Return the (X, Y) coordinate for the center point of the cell that contains the specified text.  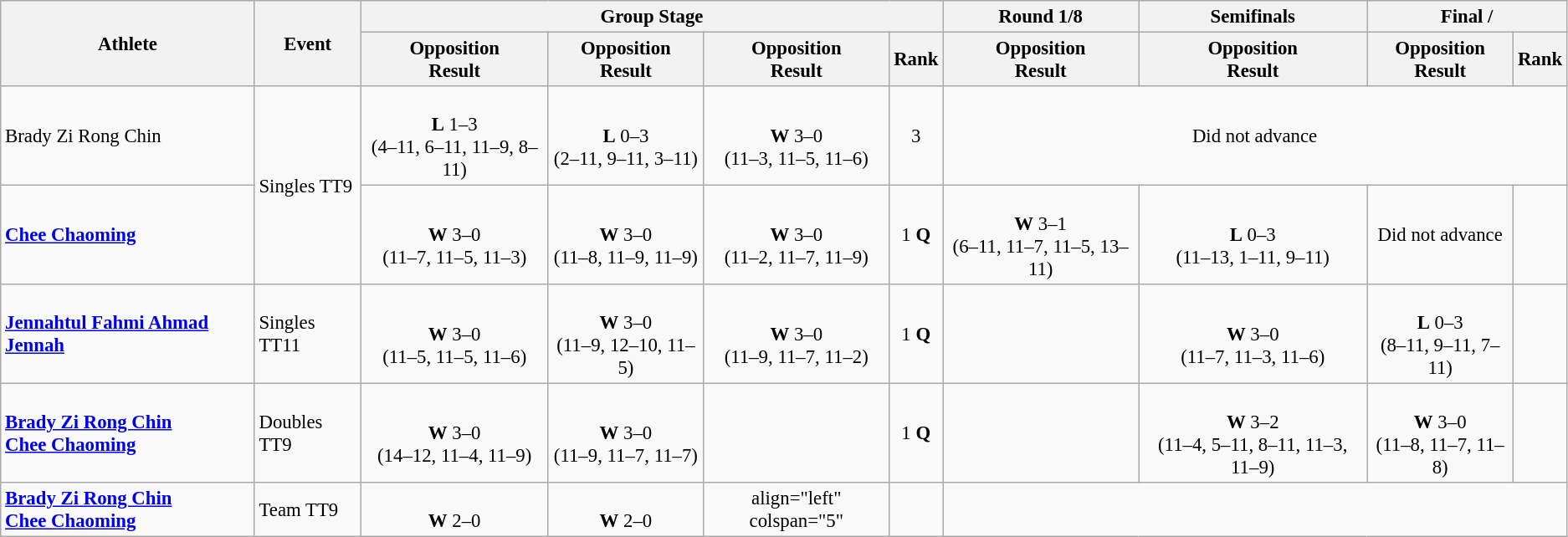
W 3–1(6–11, 11–7, 11–5, 13–11) (1041, 236)
Event (308, 43)
W 3–0(11–9, 11–7, 11–7) (626, 433)
W 3–0(11–7, 11–3, 11–6) (1253, 335)
W 3–0(11–8, 11–9, 11–9) (626, 236)
Singles TT11 (308, 335)
Group Stage (651, 17)
3 (916, 136)
L 1–3(4–11, 6–11, 11–9, 8–11) (454, 136)
Singles TT9 (308, 186)
Semifinals (1253, 17)
L 0–3(8–11, 9–11, 7–11) (1441, 335)
Brady Zi Rong Chin (127, 136)
W 3–0(14–12, 11–4, 11–9) (454, 433)
Athlete (127, 43)
W 3–0(11–7, 11–5, 11–3) (454, 236)
W 3–0(11–9, 11–7, 11–2) (797, 335)
Chee Chaoming (127, 236)
W 3–0(11–9, 12–10, 11–5) (626, 335)
W 3–0(11–8, 11–7, 11–8) (1441, 433)
Final / (1468, 17)
Brady Zi Rong ChinChee Chaoming (127, 433)
Doubles TT9 (308, 433)
W 3–2(11–4, 5–11, 8–11, 11–3, 11–9) (1253, 433)
W 3–0(11–2, 11–7, 11–9) (797, 236)
L 0–3(2–11, 9–11, 3–11) (626, 136)
L 0–3(11–13, 1–11, 9–11) (1253, 236)
W 3–0(11–3, 11–5, 11–6) (797, 136)
Round 1/8 (1041, 17)
W 3–0(11–5, 11–5, 11–6) (454, 335)
Jennahtul Fahmi Ahmad Jennah (127, 335)
